Scan for the cell matching the given text and deliver its (x, y) coordinate at center. 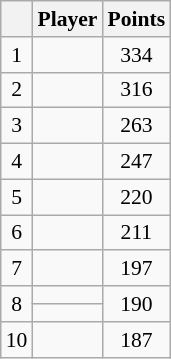
190 (137, 304)
220 (137, 197)
4 (17, 162)
Points (137, 19)
6 (17, 233)
Player (67, 19)
1 (17, 55)
8 (17, 304)
10 (17, 340)
2 (17, 90)
247 (137, 162)
197 (137, 269)
211 (137, 233)
316 (137, 90)
7 (17, 269)
3 (17, 126)
334 (137, 55)
5 (17, 197)
263 (137, 126)
187 (137, 340)
